Output the [X, Y] coordinate of the center of the cell containing the given text.  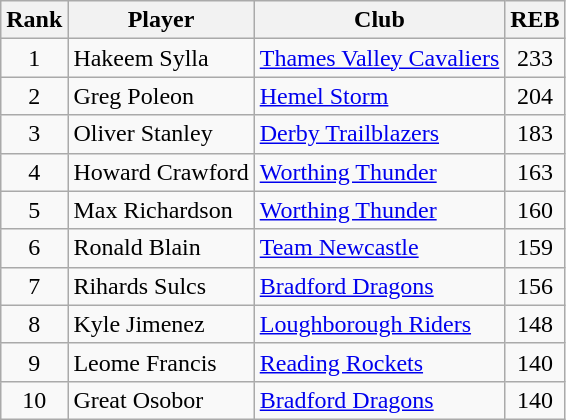
204 [535, 96]
4 [34, 172]
Oliver Stanley [161, 134]
159 [535, 248]
Howard Crawford [161, 172]
2 [34, 96]
5 [34, 210]
Reading Rockets [380, 362]
156 [535, 286]
Great Osobor [161, 400]
Thames Valley Cavaliers [380, 58]
Leome Francis [161, 362]
Hemel Storm [380, 96]
233 [535, 58]
183 [535, 134]
9 [34, 362]
8 [34, 324]
163 [535, 172]
Rihards Sulcs [161, 286]
Hakeem Sylla [161, 58]
Ronald Blain [161, 248]
160 [535, 210]
Kyle Jimenez [161, 324]
Max Richardson [161, 210]
148 [535, 324]
1 [34, 58]
7 [34, 286]
Player [161, 20]
Greg Poleon [161, 96]
Derby Trailblazers [380, 134]
Club [380, 20]
10 [34, 400]
Rank [34, 20]
Team Newcastle [380, 248]
3 [34, 134]
6 [34, 248]
Loughborough Riders [380, 324]
REB [535, 20]
